Return the [X, Y] coordinate for the center point of the cell that contains the specified text.  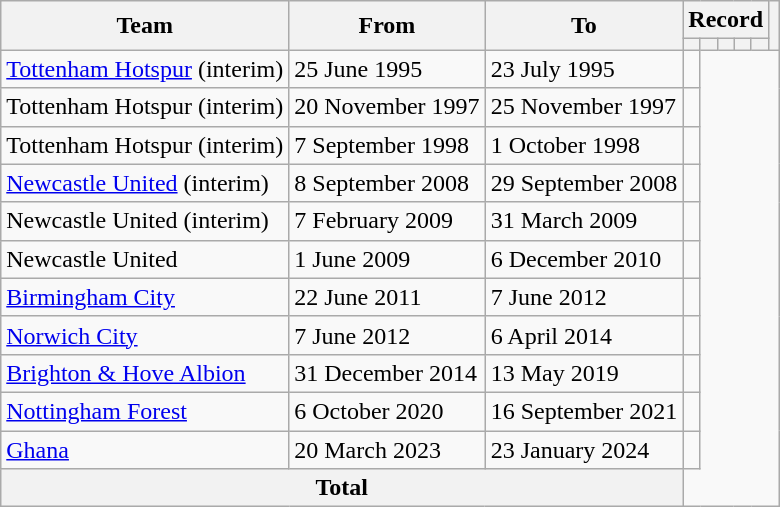
6 April 2014 [584, 335]
6 October 2020 [387, 411]
7 February 2009 [387, 221]
Newcastle United [145, 259]
6 December 2010 [584, 259]
23 July 1995 [584, 69]
13 May 2019 [584, 373]
Nottingham Forest [145, 411]
31 December 2014 [387, 373]
22 June 2011 [387, 297]
Team [145, 26]
31 March 2009 [584, 221]
8 September 2008 [387, 183]
20 March 2023 [387, 449]
7 September 1998 [387, 145]
Ghana [145, 449]
1 June 2009 [387, 259]
23 January 2024 [584, 449]
25 November 1997 [584, 107]
Birmingham City [145, 297]
From [387, 26]
20 November 1997 [387, 107]
Brighton & Hove Albion [145, 373]
Norwich City [145, 335]
To [584, 26]
25 June 1995 [387, 69]
Total [342, 488]
1 October 1998 [584, 145]
Record [726, 20]
29 September 2008 [584, 183]
16 September 2021 [584, 411]
